From the cell containing the given text, extract its center point as [X, Y] coordinate. 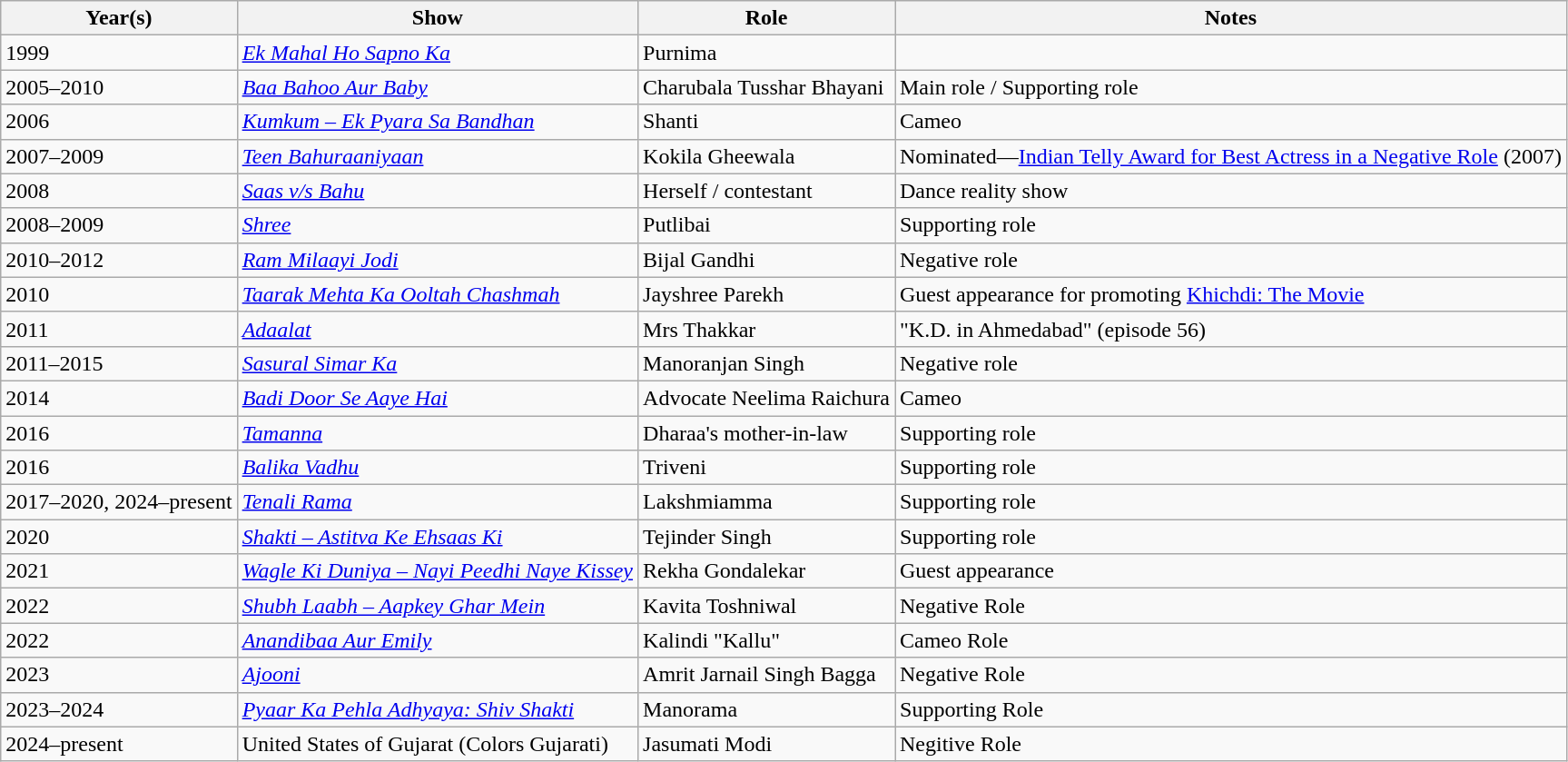
Role [766, 18]
Anandibaa Aur Emily [438, 640]
2011 [119, 329]
Ek Mahal Ho Sapno Ka [438, 53]
Notes [1231, 18]
Charubala Tusshar Bhayani [766, 87]
Main role / Supporting role [1231, 87]
2006 [119, 122]
Manorama [766, 709]
Herself / contestant [766, 191]
Guest appearance [1231, 571]
Year(s) [119, 18]
2017–2020, 2024–present [119, 502]
2023 [119, 675]
Advocate Neelima Raichura [766, 398]
2005–2010 [119, 87]
Shubh Laabh – Aapkey Ghar Mein [438, 606]
Shanti [766, 122]
Tejinder Singh [766, 537]
Balika Vadhu [438, 468]
Kavita Toshniwal [766, 606]
2024–present [119, 744]
Purnima [766, 53]
1999 [119, 53]
2014 [119, 398]
Jasumati Modi [766, 744]
Taarak Mehta Ka Ooltah Chashmah [438, 294]
Saas v/s Bahu [438, 191]
Manoranjan Singh [766, 363]
Shakti – Astitva Ke Ehsaas Ki [438, 537]
2010–2012 [119, 260]
Pyaar Ka Pehla Adhyaya: Shiv Shakti [438, 709]
2023–2024 [119, 709]
Negitive Role [1231, 744]
2020 [119, 537]
Kokila Gheewala [766, 156]
Adaalat [438, 329]
Lakshmiamma [766, 502]
Supporting Role [1231, 709]
Kumkum – Ek Pyara Sa Bandhan [438, 122]
Kalindi "Kallu" [766, 640]
2021 [119, 571]
Sasural Simar Ka [438, 363]
Mrs Thakkar [766, 329]
Amrit Jarnail Singh Bagga [766, 675]
Shree [438, 225]
Dance reality show [1231, 191]
Tenali Rama [438, 502]
Guest appearance for promoting Khichdi: The Movie [1231, 294]
Show [438, 18]
Baa Bahoo Aur Baby [438, 87]
Cameo Role [1231, 640]
2010 [119, 294]
2008–2009 [119, 225]
Wagle Ki Duniya – Nayi Peedhi Naye Kissey [438, 571]
Tamanna [438, 433]
Ram Milaayi Jodi [438, 260]
2007–2009 [119, 156]
Bijal Gandhi [766, 260]
Jayshree Parekh [766, 294]
United States of Gujarat (Colors Gujarati) [438, 744]
Putlibai [766, 225]
2008 [119, 191]
2011–2015 [119, 363]
Teen Bahuraaniyaan [438, 156]
Nominated—Indian Telly Award for Best Actress in a Negative Role (2007) [1231, 156]
Dharaa's mother-in-law [766, 433]
Triveni [766, 468]
"K.D. in Ahmedabad" (episode 56) [1231, 329]
Rekha Gondalekar [766, 571]
Badi Door Se Aaye Hai [438, 398]
Ajooni [438, 675]
